Pinpoint the cell where the given text exists, returning its (x, y) midpoint coordinate. 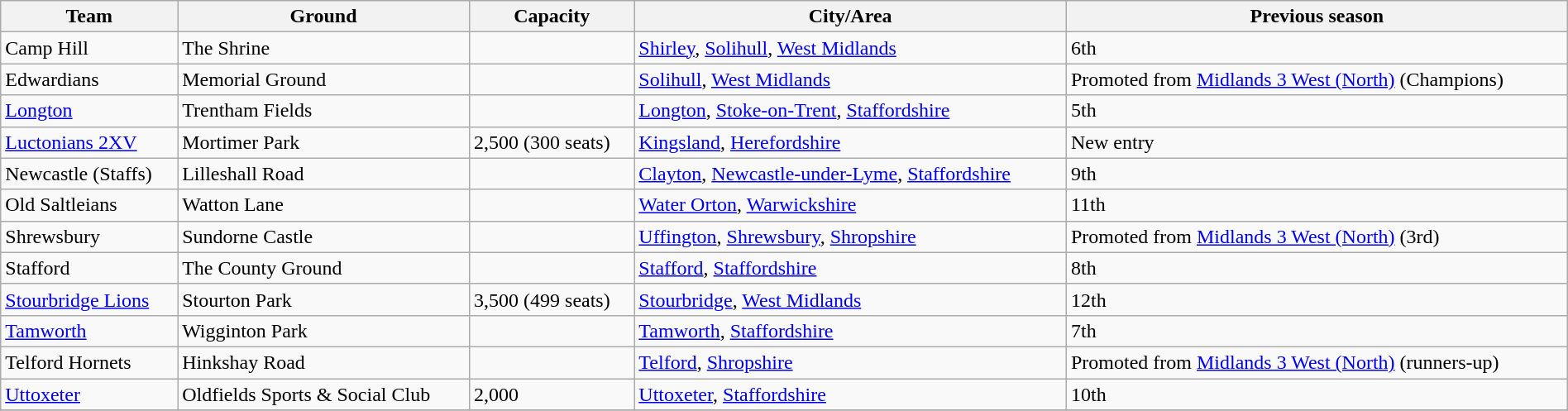
Team (89, 17)
Stafford (89, 268)
Uttoxeter (89, 394)
Wigginton Park (324, 331)
Stourton Park (324, 299)
8th (1317, 268)
City/Area (850, 17)
Tamworth (89, 331)
Stourbridge, West Midlands (850, 299)
Tamworth, Staffordshire (850, 331)
Trentham Fields (324, 111)
Water Orton, Warwickshire (850, 205)
Promoted from Midlands 3 West (North) (Champions) (1317, 79)
Oldfields Sports & Social Club (324, 394)
Hinkshay Road (324, 362)
Stafford, Staffordshire (850, 268)
Clayton, Newcastle-under-Lyme, Staffordshire (850, 174)
Luctonians 2XV (89, 142)
Edwardians (89, 79)
2,500 (300 seats) (552, 142)
6th (1317, 48)
Old Saltleians (89, 205)
Ground (324, 17)
Memorial Ground (324, 79)
12th (1317, 299)
The Shrine (324, 48)
Promoted from Midlands 3 West (North) (3rd) (1317, 237)
Sundorne Castle (324, 237)
Longton, Stoke-on-Trent, Staffordshire (850, 111)
Uffington, Shrewsbury, Shropshire (850, 237)
Solihull, West Midlands (850, 79)
Lilleshall Road (324, 174)
11th (1317, 205)
Kingsland, Herefordshire (850, 142)
2,000 (552, 394)
9th (1317, 174)
Promoted from Midlands 3 West (North) (runners-up) (1317, 362)
Telford, Shropshire (850, 362)
Camp Hill (89, 48)
Stourbridge Lions (89, 299)
Longton (89, 111)
10th (1317, 394)
Previous season (1317, 17)
New entry (1317, 142)
Shirley, Solihull, West Midlands (850, 48)
Watton Lane (324, 205)
5th (1317, 111)
The County Ground (324, 268)
Mortimer Park (324, 142)
Newcastle (Staffs) (89, 174)
Uttoxeter, Staffordshire (850, 394)
7th (1317, 331)
Capacity (552, 17)
Telford Hornets (89, 362)
Shrewsbury (89, 237)
3,500 (499 seats) (552, 299)
